Extract the (X, Y) coordinate from the center of the cell holding the provided text.  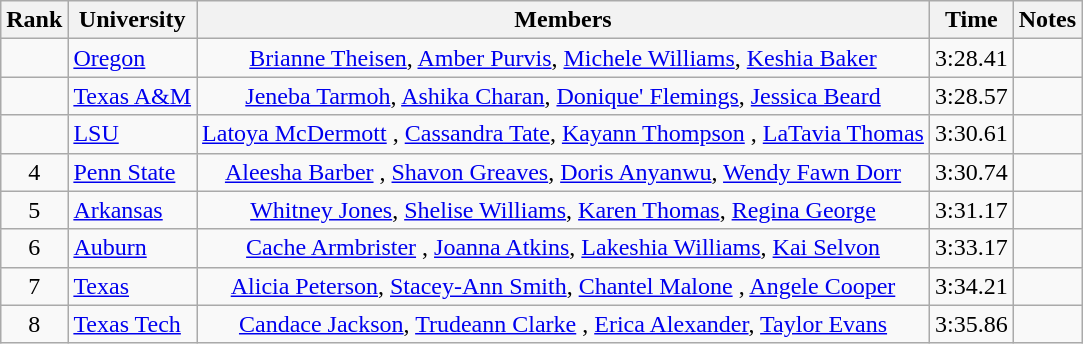
Arkansas (132, 210)
Auburn (132, 248)
Texas (132, 286)
5 (34, 210)
University (132, 20)
Cache Armbrister , Joanna Atkins, Lakeshia Williams, Kai Selvon (564, 248)
Alicia Peterson, Stacey-Ann Smith, Chantel Malone , Angele Cooper (564, 286)
Members (564, 20)
Whitney Jones, Shelise Williams, Karen Thomas, Regina George (564, 210)
Notes (1047, 20)
3:34.21 (971, 286)
6 (34, 248)
Time (971, 20)
Texas A&M (132, 96)
Penn State (132, 172)
3:31.17 (971, 210)
3:30.61 (971, 134)
Candace Jackson, Trudeann Clarke , Erica Alexander, Taylor Evans (564, 324)
Rank (34, 20)
3:28.57 (971, 96)
3:35.86 (971, 324)
Brianne Theisen, Amber Purvis, Michele Williams, Keshia Baker (564, 58)
7 (34, 286)
3:30.74 (971, 172)
LSU (132, 134)
3:28.41 (971, 58)
8 (34, 324)
Texas Tech (132, 324)
3:33.17 (971, 248)
Jeneba Tarmoh, Ashika Charan, Donique' Flemings, Jessica Beard (564, 96)
Latoya McDermott , Cassandra Tate, Kayann Thompson , LaTavia Thomas (564, 134)
Oregon (132, 58)
Aleesha Barber , Shavon Greaves, Doris Anyanwu, Wendy Fawn Dorr (564, 172)
4 (34, 172)
